Provide the (X, Y) coordinate of the cell's center where the given text is located.  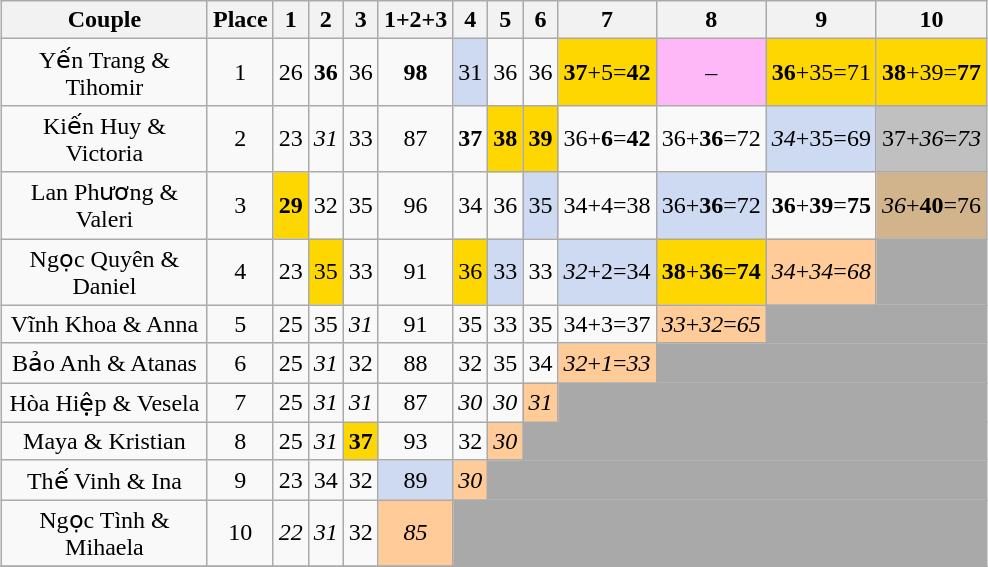
37+5=42 (607, 72)
29 (290, 206)
38 (506, 138)
26 (290, 72)
34+34=68 (821, 272)
88 (415, 363)
36+39=75 (821, 206)
Thế Vinh & Ina (104, 480)
37+36=73 (931, 138)
38+36=74 (711, 272)
Vĩnh Khoa & Anna (104, 324)
1+2+3 (415, 20)
Maya & Kristian (104, 441)
34+35=69 (821, 138)
32+2=34 (607, 272)
34+4=38 (607, 206)
39 (540, 138)
22 (290, 534)
33+32=65 (711, 324)
85 (415, 534)
96 (415, 206)
Ngọc Tình & Mihaela (104, 534)
32+1=33 (607, 363)
Couple (104, 20)
38+39=77 (931, 72)
– (711, 72)
Yến Trang & Tihomir (104, 72)
98 (415, 72)
Hòa Hiệp & Vesela (104, 403)
Lan Phương & Valeri (104, 206)
36+35=71 (821, 72)
Ngọc Quyên & Daniel (104, 272)
Place (240, 20)
89 (415, 480)
36+6=42 (607, 138)
Kiến Huy & Victoria (104, 138)
36+40=76 (931, 206)
34+3=37 (607, 324)
Bảo Anh & Atanas (104, 363)
93 (415, 441)
